Locate the cell with the specified text and output its (x, y) center coordinate. 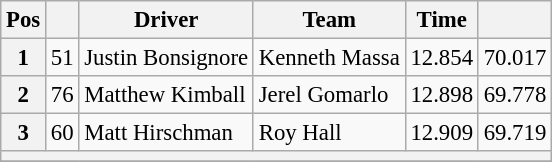
70.017 (514, 58)
76 (62, 95)
Driver (166, 20)
Kenneth Massa (329, 58)
Matthew Kimball (166, 95)
Jerel Gomarlo (329, 95)
12.854 (442, 58)
Team (329, 20)
2 (24, 95)
60 (62, 133)
12.898 (442, 95)
1 (24, 58)
3 (24, 133)
12.909 (442, 133)
69.719 (514, 133)
51 (62, 58)
Justin Bonsignore (166, 58)
Time (442, 20)
Matt Hirschman (166, 133)
69.778 (514, 95)
Pos (24, 20)
Roy Hall (329, 133)
